Search for the cell housing the specified text and yield its (X, Y) center coordinate. 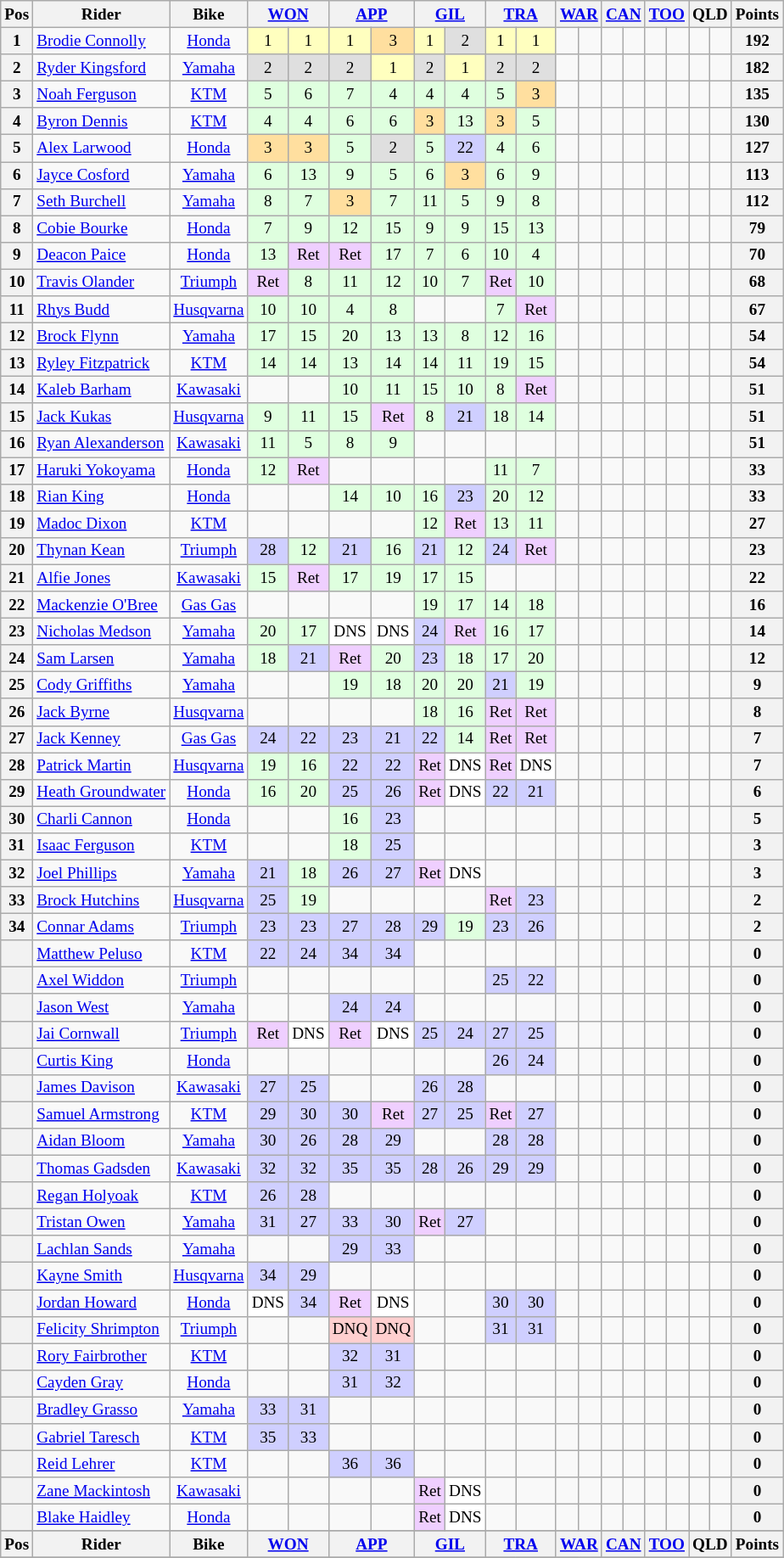
Cayden Gray (102, 1383)
Cobie Bourke (102, 229)
Connar Adams (102, 927)
Deacon Paice (102, 255)
Alfie Jones (102, 578)
Jai Cornwall (102, 1034)
Ryan Alexanderson (102, 444)
Sam Larsen (102, 659)
Rian King (102, 497)
Curtis King (102, 1062)
Blake Haidley (102, 1517)
Ryder Kingsford (102, 68)
67 (757, 310)
Joel Phillips (102, 873)
Travis Olander (102, 283)
Rory Fairbrother (102, 1357)
130 (757, 121)
Brodie Connolly (102, 41)
Gabriel Taresch (102, 1438)
Haruki Yokoyama (102, 470)
68 (757, 283)
Jordan Howard (102, 1303)
Regan Holyoak (102, 1196)
James Davison (102, 1088)
Bradley Grasso (102, 1410)
192 (757, 41)
Jack Byrne (102, 712)
Reid Lehrer (102, 1464)
112 (757, 202)
Kaleb Barham (102, 390)
135 (757, 94)
Madoc Dixon (102, 524)
Jayce Cosford (102, 175)
Seth Burchell (102, 202)
Jack Kenney (102, 739)
Jack Kukas (102, 417)
Nicholas Medson (102, 631)
Isaac Ferguson (102, 846)
Brock Hutchins (102, 900)
113 (757, 175)
Heath Groundwater (102, 793)
Aidan Bloom (102, 1141)
Jason West (102, 1007)
Byron Dennis (102, 121)
Brock Flynn (102, 336)
79 (757, 229)
Cody Griffiths (102, 686)
127 (757, 149)
Thomas Gadsden (102, 1168)
Felicity Shrimpton (102, 1330)
182 (757, 68)
Ryley Fitzpatrick (102, 363)
Samuel Armstrong (102, 1115)
Zane Mackintosh (102, 1491)
Rhys Budd (102, 310)
Mackenzie O'Bree (102, 605)
70 (757, 255)
Thynan Kean (102, 551)
Noah Ferguson (102, 94)
Kayne Smith (102, 1276)
Matthew Peluso (102, 954)
Lachlan Sands (102, 1249)
Axel Widdon (102, 981)
Charli Cannon (102, 820)
Tristan Owen (102, 1222)
Patrick Martin (102, 765)
Alex Larwood (102, 149)
